Capture the cell that displays the provided text and extract its (x, y) central coordinate. 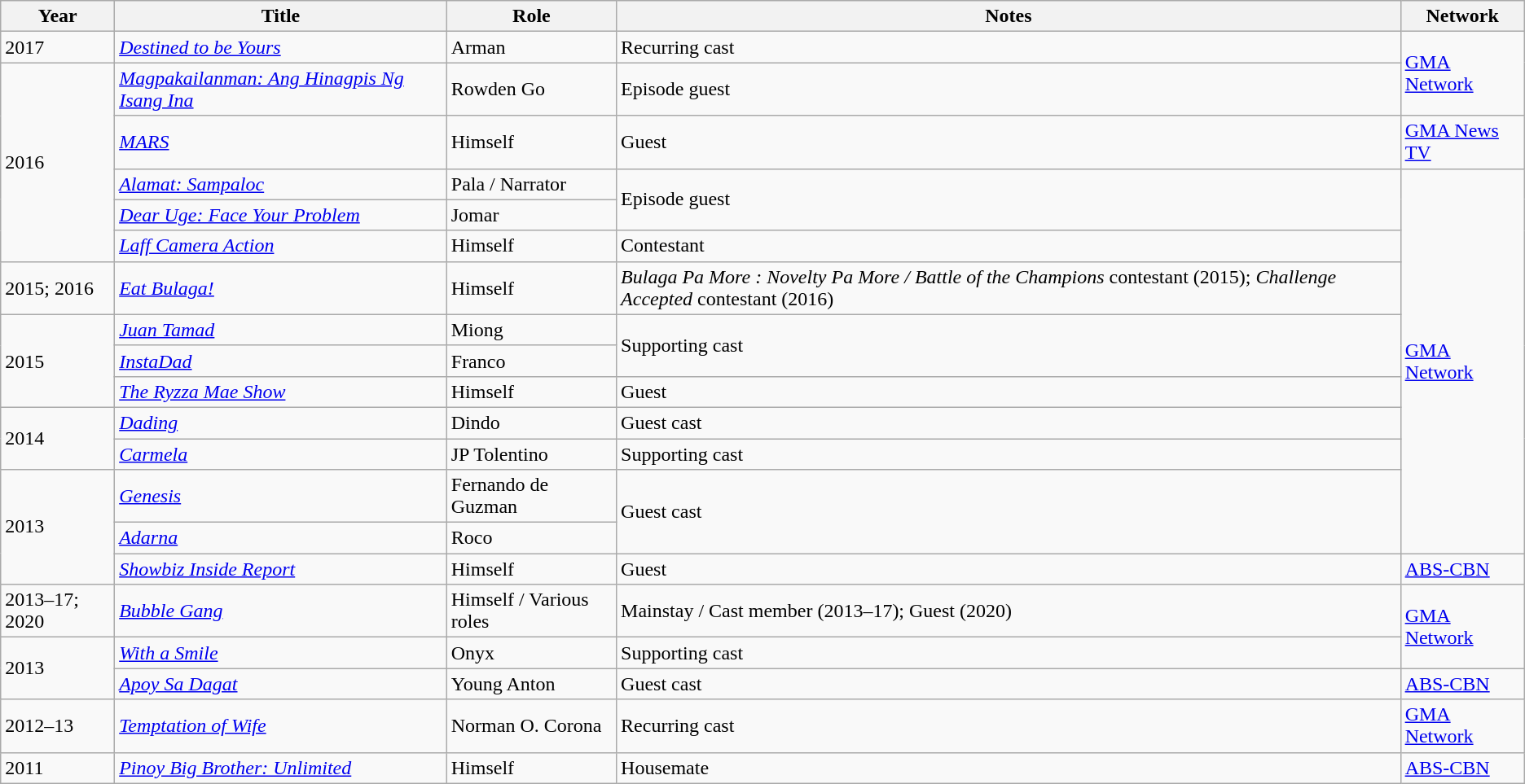
2017 (58, 47)
Norman O. Corona (531, 726)
Bulaga Pa More : Novelty Pa More / Battle of the Champions contestant (2015); Challenge Accepted contestant (2016) (1009, 288)
Year (58, 16)
Mainstay / Cast member (2013–17); Guest (2020) (1009, 611)
Arman (531, 47)
Dindo (531, 423)
Eat Bulaga! (281, 288)
Alamat: Sampaloc (281, 184)
2015 (58, 361)
Himself / Various roles (531, 611)
Destined to be Yours (281, 47)
2011 (58, 768)
Notes (1009, 16)
Network (1462, 16)
MARS (281, 142)
Miong (531, 330)
Carmela (281, 453)
Pinoy Big Brother: Unlimited (281, 768)
Temptation of Wife (281, 726)
Role (531, 16)
InstaDad (281, 361)
GMA News TV (1462, 142)
2012–13 (58, 726)
Rowden Go (531, 90)
Fernando de Guzman (531, 497)
Onyx (531, 653)
Bubble Gang (281, 611)
Apoy Sa Dagat (281, 684)
Housemate (1009, 768)
Laff Camera Action (281, 246)
2016 (58, 162)
Young Anton (531, 684)
Dading (281, 423)
JP Tolentino (531, 453)
Showbiz Inside Report (281, 569)
Juan Tamad (281, 330)
Contestant (1009, 246)
Roco (531, 538)
Franco (531, 361)
With a Smile (281, 653)
Pala / Narrator (531, 184)
Dear Uge: Face Your Problem (281, 215)
Jomar (531, 215)
2015; 2016 (58, 288)
Genesis (281, 497)
Title (281, 16)
Magpakailanman: Ang Hinagpis Ng Isang Ina (281, 90)
The Ryzza Mae Show (281, 392)
2013–17; 2020 (58, 611)
Adarna (281, 538)
2014 (58, 438)
